Search for the cell housing the specified text and yield its (X, Y) center coordinate. 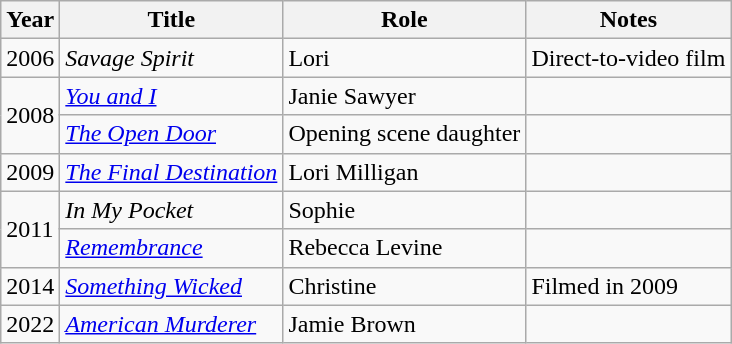
2008 (30, 115)
Opening scene daughter (404, 134)
American Murderer (172, 324)
You and I (172, 96)
Sophie (404, 210)
Rebecca Levine (404, 248)
In My Pocket (172, 210)
2011 (30, 229)
Savage Spirit (172, 58)
2014 (30, 286)
Something Wicked (172, 286)
Title (172, 20)
Direct-to-video film (628, 58)
Jamie Brown (404, 324)
2009 (30, 172)
Remembrance (172, 248)
Year (30, 20)
2022 (30, 324)
Filmed in 2009 (628, 286)
Lori Milligan (404, 172)
Lori (404, 58)
Role (404, 20)
Christine (404, 286)
Notes (628, 20)
Janie Sawyer (404, 96)
2006 (30, 58)
The Open Door (172, 134)
The Final Destination (172, 172)
